Determine the (X, Y) coordinate at the center of the cell enclosing the given text.  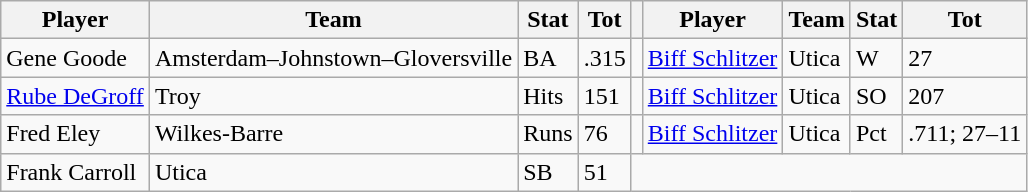
51 (604, 172)
27 (965, 58)
Hits (548, 96)
207 (965, 96)
BA (548, 58)
SB (548, 172)
Pct (876, 134)
Gene Goode (76, 58)
Troy (333, 96)
Rube DeGroff (76, 96)
76 (604, 134)
151 (604, 96)
Runs (548, 134)
Fred Eley (76, 134)
W (876, 58)
SO (876, 96)
.711; 27–11 (965, 134)
Amsterdam–Johnstown–Gloversville (333, 58)
.315 (604, 58)
Frank Carroll (76, 172)
Wilkes-Barre (333, 134)
